Find where the given text appears and provide that cell's center as [X, Y] coordinate. 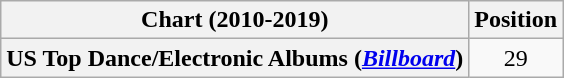
29 [516, 58]
Position [516, 20]
US Top Dance/Electronic Albums (Billboard) [235, 58]
Chart (2010-2019) [235, 20]
